Extract the [x, y] coordinate from the center of the cell holding the provided text.  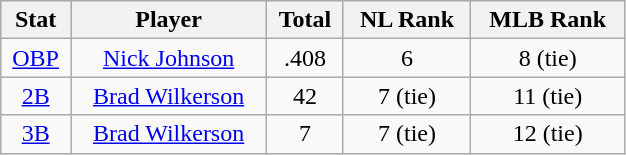
42 [306, 96]
OBP [36, 58]
7 [306, 134]
Nick Johnson [169, 58]
2B [36, 96]
NL Rank [406, 20]
.408 [306, 58]
12 (tie) [547, 134]
Stat [36, 20]
6 [406, 58]
Total [306, 20]
11 (tie) [547, 96]
8 (tie) [547, 58]
3B [36, 134]
Player [169, 20]
MLB Rank [547, 20]
